Return (x, y) of the center of cell containing provided text 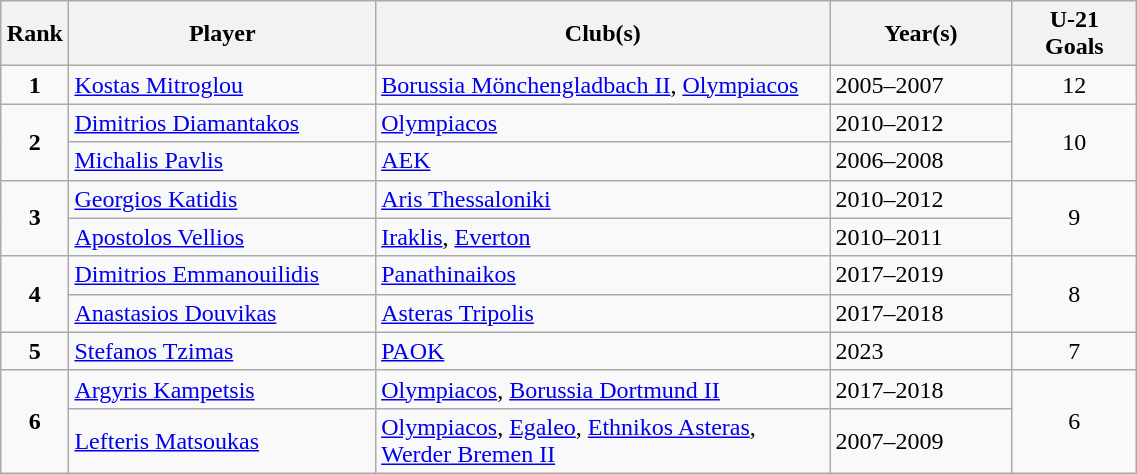
Player (222, 34)
2006–2008 (921, 161)
Club(s) (603, 34)
7 (1074, 351)
3 (35, 218)
U-21 Goals (1074, 34)
Argyris Kampetsis (222, 389)
Iraklis, Everton (603, 237)
2010–2011 (921, 237)
4 (35, 294)
Year(s) (921, 34)
Aris Thessaloniki (603, 199)
Kostas Mitroglou (222, 85)
2 (35, 142)
Michalis Pavlis (222, 161)
Georgios Katidis (222, 199)
AEK (603, 161)
2023 (921, 351)
9 (1074, 218)
Dimitrios Emmanouilidis (222, 275)
Asteras Tripolis (603, 313)
PAOK (603, 351)
Anastasios Douvikas (222, 313)
Olympiacos, Borussia Dortmund II (603, 389)
Borussia Mönchengladbach II, Olympiacos (603, 85)
Panathinaikos (603, 275)
12 (1074, 85)
1 (35, 85)
2017–2019 (921, 275)
Olympiacos (603, 123)
Olympiacos, Egaleo, Ethnikos Asteras, Werder Bremen II (603, 440)
5 (35, 351)
Lefteris Matsoukas (222, 440)
2007–2009 (921, 440)
10 (1074, 142)
Rank (35, 34)
8 (1074, 294)
Dimitrios Diamantakos (222, 123)
Stefanos Tzimas (222, 351)
2005–2007 (921, 85)
Apostolos Vellios (222, 237)
